Return (x, y) of the center of cell containing provided text 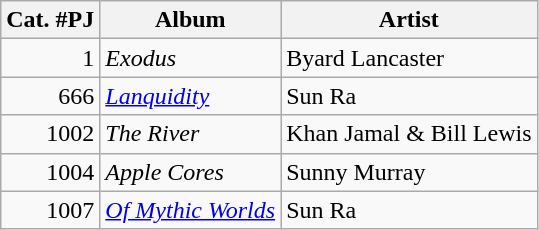
The River (190, 134)
Of Mythic Worlds (190, 210)
Cat. #PJ (50, 20)
Lanquidity (190, 96)
Khan Jamal & Bill Lewis (409, 134)
Apple Cores (190, 172)
Artist (409, 20)
Exodus (190, 58)
1004 (50, 172)
1 (50, 58)
Byard Lancaster (409, 58)
Sunny Murray (409, 172)
1007 (50, 210)
Album (190, 20)
1002 (50, 134)
666 (50, 96)
